Find where the given text appears and provide that cell's center as (X, Y) coordinate. 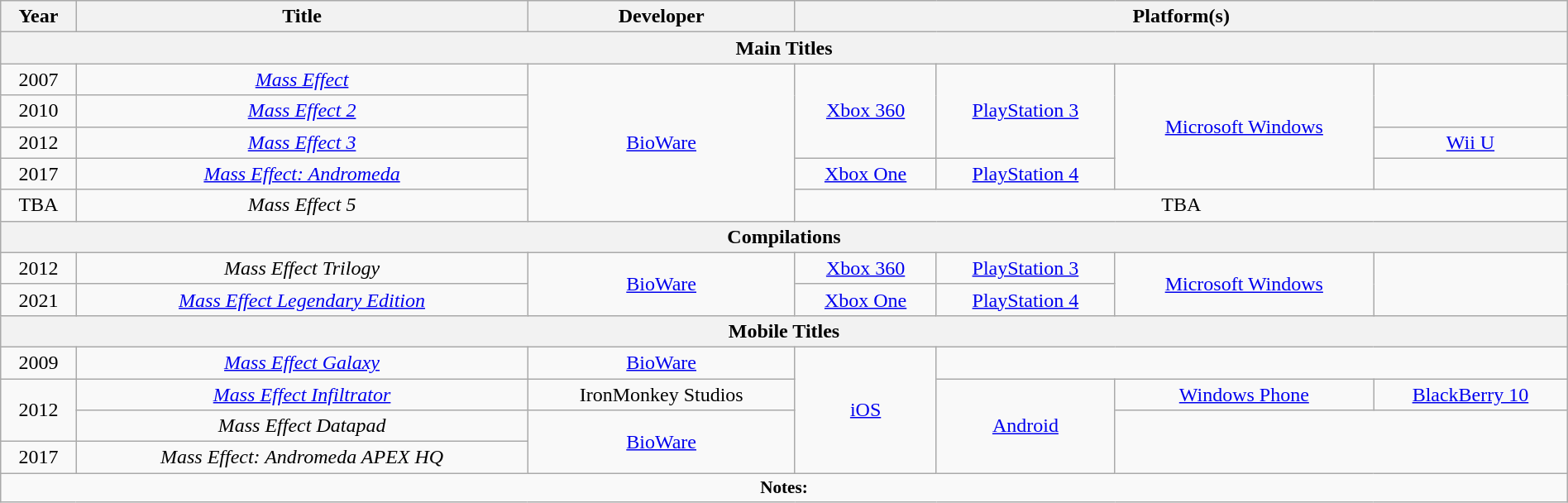
Windows Phone (1244, 395)
Mass Effect 3 (302, 142)
2010 (38, 111)
Platform(s) (1181, 17)
Mass Effect: Andromeda APEX HQ (302, 457)
Title (302, 17)
Mass Effect 2 (302, 111)
Mobile Titles (784, 331)
Mass Effect (302, 79)
Compilations (784, 237)
2021 (38, 299)
Mass Effect Infiltrator (302, 395)
Year (38, 17)
2007 (38, 79)
Android (1025, 426)
Main Titles (784, 48)
Mass Effect 5 (302, 205)
Mass Effect Trilogy (302, 268)
Developer (662, 17)
Wii U (1470, 142)
IronMonkey Studios (662, 395)
Mass Effect Galaxy (302, 362)
Mass Effect Datapad (302, 426)
Notes: (784, 488)
2009 (38, 362)
BlackBerry 10 (1470, 395)
Mass Effect: Andromeda (302, 174)
iOS (865, 410)
Mass Effect Legendary Edition (302, 299)
